Output the (X, Y) coordinate of the center of the cell containing the given text.  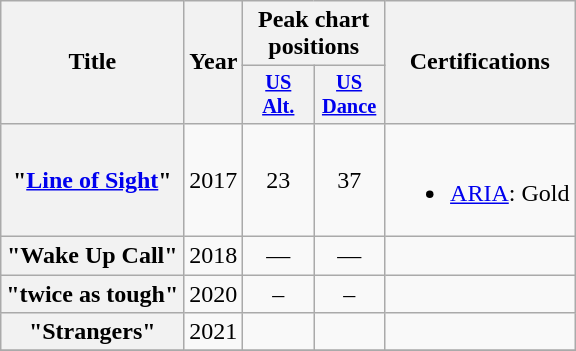
2021 (214, 332)
USDance (350, 95)
2018 (214, 256)
ARIA: Gold (480, 180)
Peak chart positions (314, 34)
"Strangers" (92, 332)
"Wake Up Call" (92, 256)
Year (214, 62)
Title (92, 62)
2020 (214, 294)
Certifications (480, 62)
37 (350, 180)
"Line of Sight" (92, 180)
"twice as tough" (92, 294)
23 (278, 180)
2017 (214, 180)
USAlt. (278, 95)
